Locate the cell with the specified text and output its [X, Y] center coordinate. 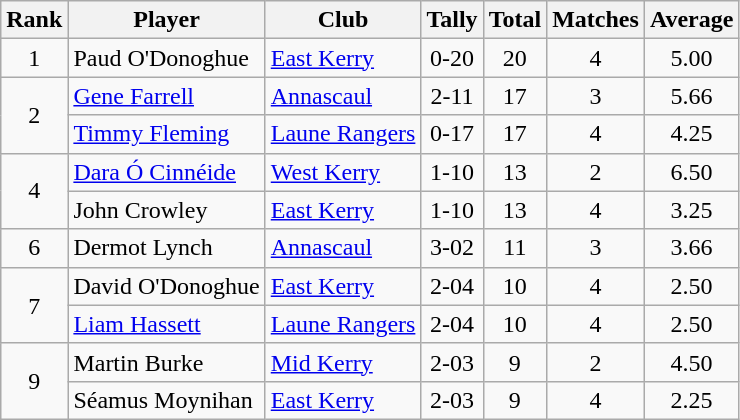
6 [34, 248]
Matches [596, 20]
Club [343, 20]
7 [34, 305]
Gene Farrell [166, 96]
6.50 [692, 172]
Mid Kerry [343, 362]
3.25 [692, 210]
11 [515, 248]
Martin Burke [166, 362]
20 [515, 58]
Dara Ó Cinnéide [166, 172]
West Kerry [343, 172]
2-11 [452, 96]
Séamus Moynihan [166, 400]
5.66 [692, 96]
Player [166, 20]
4.50 [692, 362]
4.25 [692, 134]
Rank [34, 20]
2.25 [692, 400]
0-17 [452, 134]
Tally [452, 20]
Liam Hassett [166, 324]
David O'Donoghue [166, 286]
3-02 [452, 248]
Average [692, 20]
Total [515, 20]
0-20 [452, 58]
3.66 [692, 248]
Paud O'Donoghue [166, 58]
Dermot Lynch [166, 248]
Timmy Fleming [166, 134]
5.00 [692, 58]
John Crowley [166, 210]
1 [34, 58]
